Determine the (x, y) coordinate at the center of the cell enclosing the given text.  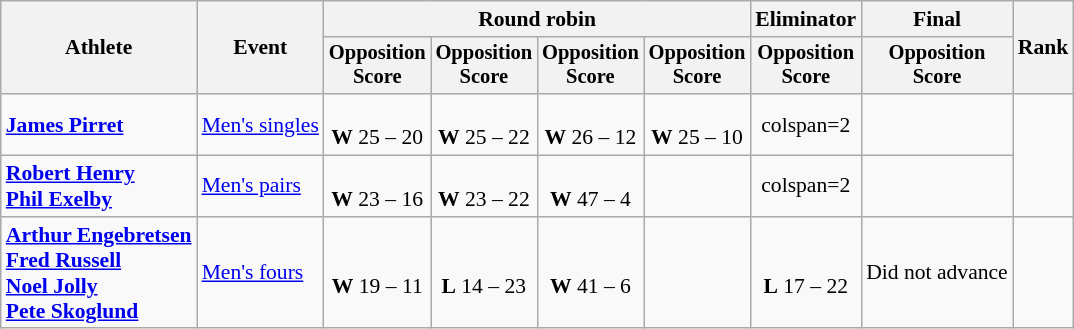
W 19 – 11 (378, 273)
Eliminator (806, 19)
Rank (1044, 48)
W 23 – 16 (378, 186)
Men's singles (260, 124)
W 41 – 6 (590, 273)
W 25 – 20 (378, 124)
W 23 – 22 (484, 186)
Event (260, 48)
Men's fours (260, 273)
Did not advance (937, 273)
Men's pairs (260, 186)
W 25 – 10 (698, 124)
Final (937, 19)
Robert HenryPhil Exelby (99, 186)
Round robin (537, 19)
Arthur EngebretsenFred RussellNoel JollyPete Skoglund (99, 273)
W 25 – 22 (484, 124)
W 26 – 12 (590, 124)
L 17 – 22 (806, 273)
W 47 – 4 (590, 186)
Athlete (99, 48)
James Pirret (99, 124)
L 14 – 23 (484, 273)
